Locate the cell with the specified text and output its [x, y] center coordinate. 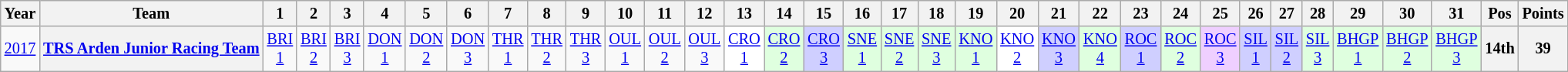
BRI1 [280, 49]
BHGP3 [1456, 49]
11 [665, 13]
SIL2 [1287, 49]
Team [151, 13]
SNE3 [936, 49]
DON1 [384, 49]
DON3 [468, 49]
ROC2 [1180, 49]
25 [1220, 13]
6 [468, 13]
THR3 [586, 49]
17 [899, 13]
CRO3 [824, 49]
10 [625, 13]
2 [314, 13]
OUL2 [665, 49]
CRO2 [784, 49]
18 [936, 13]
2017 [20, 49]
SNE2 [899, 49]
16 [862, 13]
22 [1100, 13]
Pos [1499, 13]
4 [384, 13]
Points [1543, 13]
26 [1255, 13]
OUL3 [704, 49]
KNO4 [1100, 49]
24 [1180, 13]
5 [426, 13]
31 [1456, 13]
21 [1059, 13]
29 [1358, 13]
DON2 [426, 49]
19 [975, 13]
28 [1318, 13]
KNO2 [1017, 49]
14th [1499, 49]
39 [1543, 49]
27 [1287, 13]
SNE1 [862, 49]
CRO1 [744, 49]
KNO1 [975, 49]
SIL3 [1318, 49]
23 [1141, 13]
1 [280, 13]
KNO3 [1059, 49]
THR2 [546, 49]
14 [784, 13]
30 [1407, 13]
8 [546, 13]
9 [586, 13]
20 [1017, 13]
15 [824, 13]
13 [744, 13]
3 [348, 13]
BHGP1 [1358, 49]
7 [508, 13]
OUL1 [625, 49]
SIL1 [1255, 49]
Year [20, 13]
12 [704, 13]
ROC1 [1141, 49]
BHGP2 [1407, 49]
BRI3 [348, 49]
THR1 [508, 49]
ROC3 [1220, 49]
BRI2 [314, 49]
TRS Arden Junior Racing Team [151, 49]
